Output the [X, Y] coordinate of the center of the cell containing the given text.  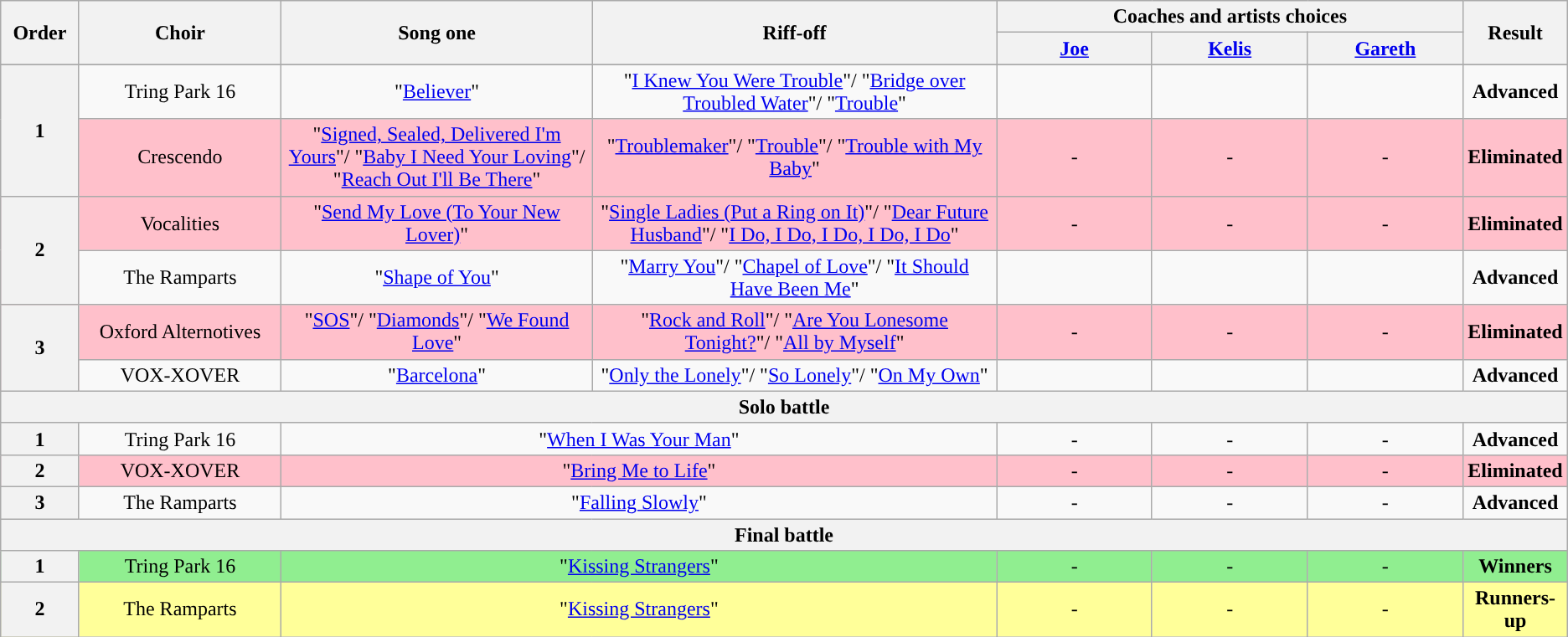
Vocalities [180, 223]
"Shape of You" [437, 278]
Song one [437, 33]
"Only the Lonely"/ "So Lonely"/ "On My Own" [794, 375]
Choir [180, 33]
Winners [1515, 567]
"When I Was Your Man" [639, 439]
Coaches and artists choices [1230, 17]
"I Knew You Were Trouble"/ "Bridge over Troubled Water"/ "Trouble" [794, 92]
"Believer" [437, 92]
Crescendo [180, 157]
Gareth [1385, 49]
Oxford Alternotives [180, 331]
"Signed, Sealed, Delivered I'm Yours"/ "Baby I Need Your Loving"/ "Reach Out I'll Be There" [437, 157]
"Marry You"/ "Chapel of Love"/ "It Should Have Been Me" [794, 278]
"Barcelona" [437, 375]
"SOS"/ "Diamonds"/ "We Found Love" [437, 331]
"Single Ladies (Put a Ring on It)"/ "Dear Future Husband"/ "I Do, I Do, I Do, I Do, I Do" [794, 223]
"Troublemaker"/ "Trouble"/ "Trouble with My Baby" [794, 157]
Solo battle [784, 407]
Result [1515, 33]
"Bring Me to Life" [639, 470]
"Falling Slowly" [639, 502]
Joe [1074, 49]
"Send My Love (To Your New Lover)" [437, 223]
Final battle [784, 535]
Order [40, 33]
Runners-up [1515, 609]
Kelis [1230, 49]
"Rock and Roll"/ "Are You Lonesome Tonight?"/ "All by Myself" [794, 331]
Riff-off [794, 33]
